Provide the (x, y) coordinate of the cell's center where the given text is located.  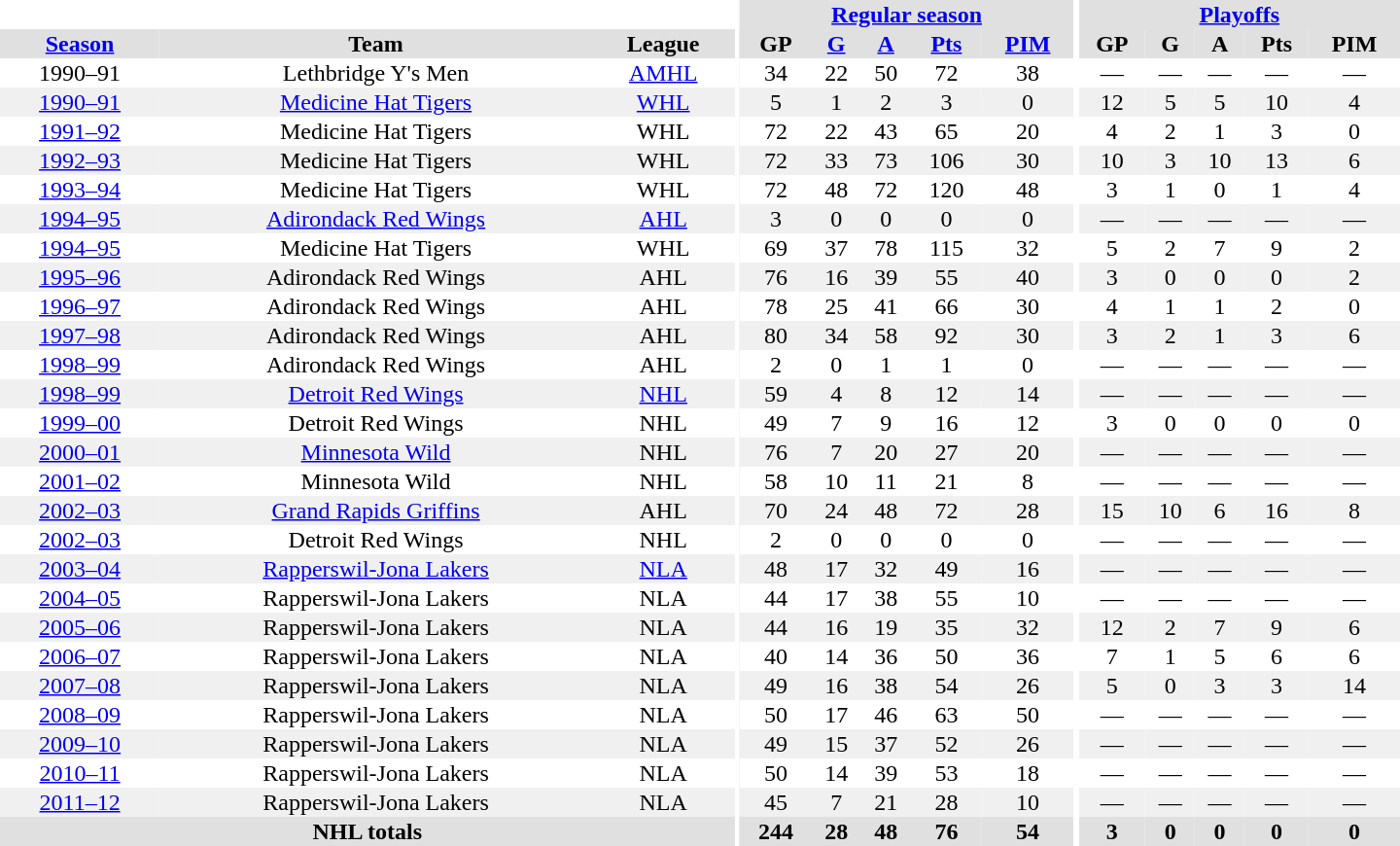
66 (947, 306)
2004–05 (80, 598)
1997–98 (80, 335)
11 (887, 481)
League (663, 44)
63 (947, 715)
1991–92 (80, 131)
244 (776, 831)
43 (887, 131)
2011–12 (80, 802)
115 (947, 248)
Season (80, 44)
2005–06 (80, 627)
AMHL (663, 73)
73 (887, 160)
80 (776, 335)
1996–97 (80, 306)
106 (947, 160)
2003–04 (80, 569)
NHL totals (367, 831)
45 (776, 802)
2010–11 (80, 773)
1992–93 (80, 160)
41 (887, 306)
Playoffs (1240, 15)
2008–09 (80, 715)
24 (836, 511)
25 (836, 306)
92 (947, 335)
18 (1028, 773)
1999–00 (80, 423)
46 (887, 715)
2009–10 (80, 744)
2000–01 (80, 452)
Team (375, 44)
65 (947, 131)
33 (836, 160)
120 (947, 190)
35 (947, 627)
1993–94 (80, 190)
2006–07 (80, 656)
Lethbridge Y's Men (375, 73)
Regular season (906, 15)
2007–08 (80, 686)
52 (947, 744)
59 (776, 394)
13 (1277, 160)
53 (947, 773)
69 (776, 248)
2001–02 (80, 481)
1995–96 (80, 277)
27 (947, 452)
Grand Rapids Griffins (375, 511)
70 (776, 511)
19 (887, 627)
